Scan for the cell matching the given text and deliver its (x, y) coordinate at center. 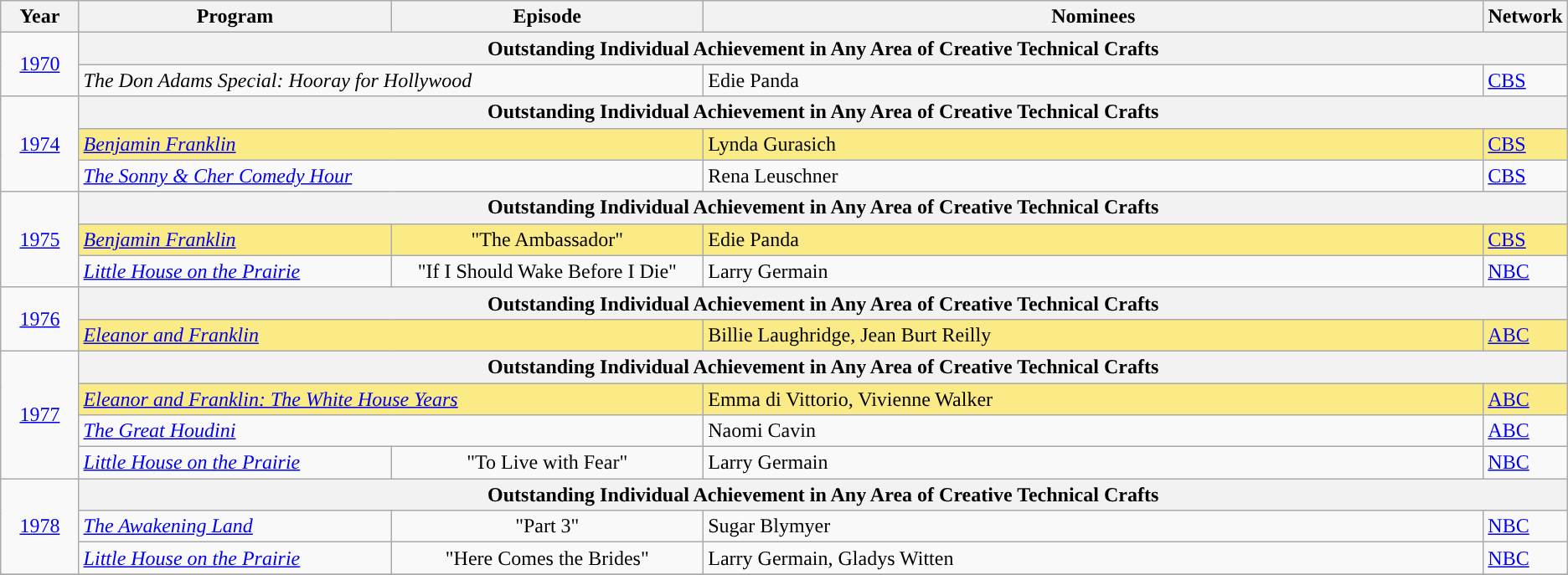
"Here Comes the Brides" (548, 558)
1978 (40, 526)
Eleanor and Franklin (391, 335)
The Sonny & Cher Comedy Hour (391, 176)
The Awakening Land (235, 526)
Program (235, 17)
The Don Adams Special: Hooray for Hollywood (391, 80)
1977 (40, 414)
"Part 3" (548, 526)
Rena Leuschner (1094, 176)
1974 (40, 144)
Emma di Vittorio, Vivienne Walker (1094, 399)
Network (1525, 17)
Episode (548, 17)
Sugar Blymyer (1094, 526)
Billie Laughridge, Jean Burt Reilly (1094, 335)
"If I Should Wake Before I Die" (548, 271)
Eleanor and Franklin: The White House Years (391, 399)
Larry Germain, Gladys Witten (1094, 558)
Year (40, 17)
1975 (40, 239)
1970 (40, 64)
Naomi Cavin (1094, 431)
Lynda Gurasich (1094, 144)
1976 (40, 319)
The Great Houdini (391, 431)
"To Live with Fear" (548, 463)
"The Ambassador" (548, 239)
Nominees (1094, 17)
